Output the [X, Y] coordinate of the center of the cell containing the given text.  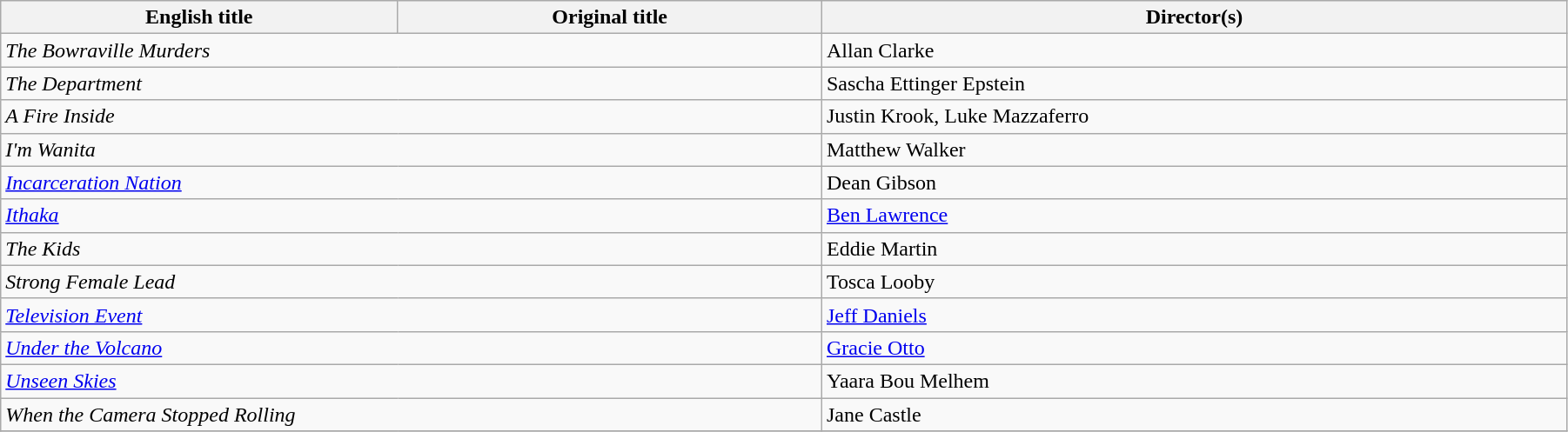
The Bowraville Murders [412, 50]
I'm Wanita [412, 150]
Original title [610, 17]
Tosca Looby [1194, 282]
Justin Krook, Luke Mazzaferro [1194, 116]
Allan Clarke [1194, 50]
Eddie Martin [1194, 249]
Dean Gibson [1194, 183]
The Kids [412, 249]
Ben Lawrence [1194, 216]
A Fire Inside [412, 116]
Ithaka [412, 216]
Sascha Ettinger Epstein [1194, 83]
Gracie Otto [1194, 348]
Matthew Walker [1194, 150]
Yaara Bou Melhem [1194, 381]
Strong Female Lead [412, 282]
Jane Castle [1194, 415]
When the Camera Stopped Rolling [412, 415]
Under the Volcano [412, 348]
English title [199, 17]
Incarceration Nation [412, 183]
The Department [412, 83]
Jeff Daniels [1194, 315]
Television Event [412, 315]
Unseen Skies [412, 381]
Director(s) [1194, 17]
